Scan for the cell matching the given text and deliver its [X, Y] coordinate at center. 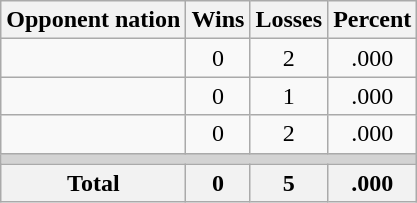
Percent [372, 20]
Wins [218, 20]
Total [94, 183]
1 [289, 96]
Losses [289, 20]
Opponent nation [94, 20]
5 [289, 183]
